From the cell containing the given text, extract its center point as [X, Y] coordinate. 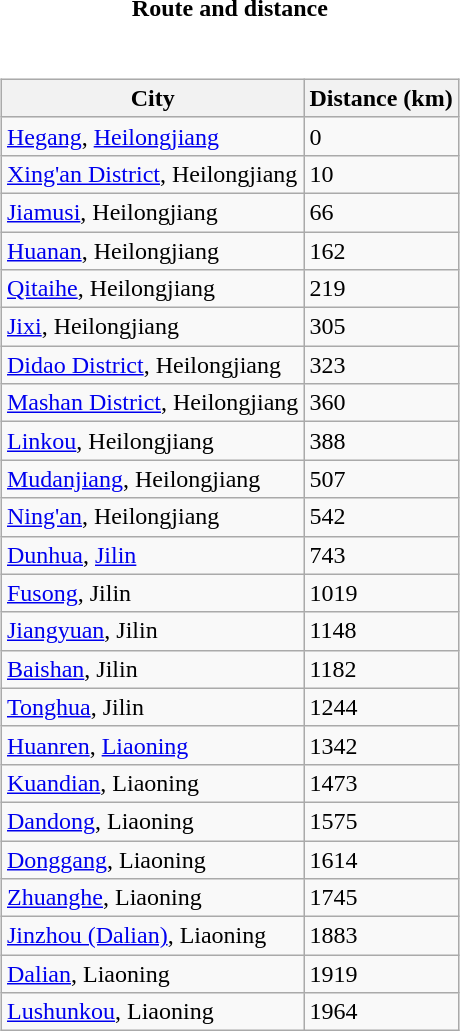
743 [381, 555]
66 [381, 212]
Baishan, Jilin [152, 669]
Linkou, Heilongjiang [152, 441]
1883 [381, 936]
Didao District, Heilongjiang [152, 365]
Mashan District, Heilongjiang [152, 403]
Jinzhou (Dalian), Liaoning [152, 936]
Dandong, Liaoning [152, 821]
Jixi, Heilongjiang [152, 327]
1614 [381, 859]
360 [381, 403]
Zhuanghe, Liaoning [152, 898]
Distance (km) [381, 98]
City [152, 98]
Qitaihe, Heilongjiang [152, 289]
Jiangyuan, Jilin [152, 631]
Jiamusi, Heilongjiang [152, 212]
1473 [381, 783]
1148 [381, 631]
0 [381, 136]
Dunhua, Jilin [152, 555]
Dalian, Liaoning [152, 974]
1342 [381, 745]
323 [381, 365]
507 [381, 479]
10 [381, 174]
1182 [381, 669]
Kuandian, Liaoning [152, 783]
Xing'an District, Heilongjiang [152, 174]
Donggang, Liaoning [152, 859]
Huanan, Heilongjiang [152, 251]
Ning'an, Heilongjiang [152, 517]
542 [381, 517]
1019 [381, 593]
219 [381, 289]
Huanren, Liaoning [152, 745]
1919 [381, 974]
162 [381, 251]
Fusong, Jilin [152, 593]
1745 [381, 898]
388 [381, 441]
Tonghua, Jilin [152, 707]
1964 [381, 1012]
305 [381, 327]
1244 [381, 707]
1575 [381, 821]
Hegang, Heilongjiang [152, 136]
Lushunkou, Liaoning [152, 1012]
Mudanjiang, Heilongjiang [152, 479]
